Determine the [x, y] coordinate at the center of the cell enclosing the given text.  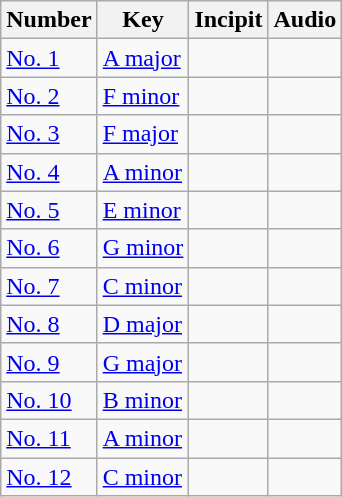
No. 12 [49, 477]
F minor [143, 96]
G minor [143, 248]
Number [49, 20]
E minor [143, 210]
No. 11 [49, 438]
No. 9 [49, 362]
A major [143, 58]
No. 8 [49, 324]
No. 2 [49, 96]
B minor [143, 400]
Audio [305, 20]
No. 5 [49, 210]
D major [143, 324]
F major [143, 134]
No. 1 [49, 58]
No. 6 [49, 248]
No. 4 [49, 172]
No. 10 [49, 400]
Incipit [228, 20]
No. 7 [49, 286]
Key [143, 20]
No. 3 [49, 134]
G major [143, 362]
